Find where the given text appears and provide that cell's center as [x, y] coordinate. 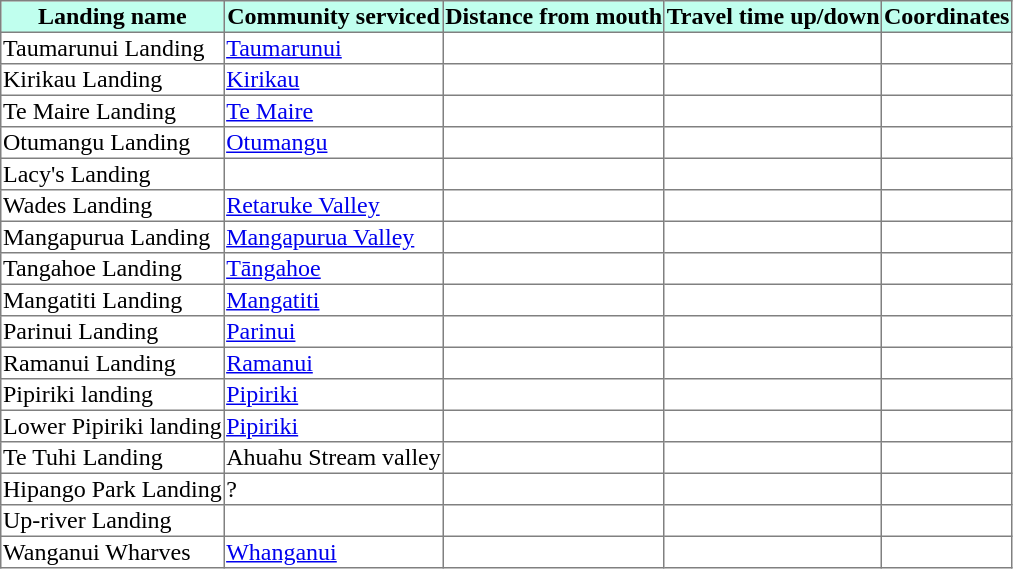
Mangatiti [334, 300]
Ramanui Landing [112, 363]
Whanganui [334, 552]
Taumarunui [334, 48]
Wanganui Wharves [112, 552]
Coordinates [947, 17]
Ramanui [334, 363]
Otumangu Landing [112, 143]
Landing name [112, 17]
Tāngahoe [334, 269]
Kirikau [334, 80]
Te Maire Landing [112, 111]
Parinui Landing [112, 332]
Mangapurua Valley [334, 237]
Ahuahu Stream valley [334, 458]
Wades Landing [112, 206]
Pipiriki landing [112, 395]
Retaruke Valley [334, 206]
Mangatiti Landing [112, 300]
Hipango Park Landing [112, 489]
Mangapurua Landing [112, 237]
Te Tuhi Landing [112, 458]
Te Maire [334, 111]
Taumarunui Landing [112, 48]
Tangahoe Landing [112, 269]
Otumangu [334, 143]
Parinui [334, 332]
Travel time up/down [772, 17]
Up-river Landing [112, 521]
Community serviced [334, 17]
Distance from mouth [554, 17]
Lower Pipiriki landing [112, 426]
Kirikau Landing [112, 80]
? [334, 489]
Lacy's Landing [112, 174]
